Output the (x, y) coordinate of the center of the cell containing the given text.  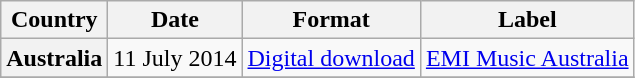
Label (527, 20)
Date (175, 20)
11 July 2014 (175, 58)
Country (54, 20)
Australia (54, 58)
EMI Music Australia (527, 58)
Format (331, 20)
Digital download (331, 58)
